From the cell containing the given text, extract its center point as (x, y) coordinate. 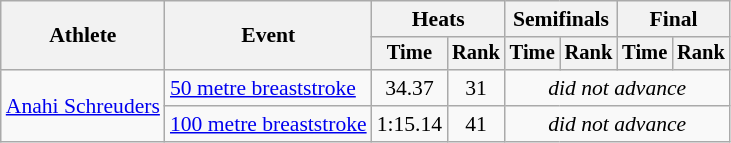
Final (673, 19)
50 metre breaststroke (268, 88)
Semifinals (561, 19)
Heats (438, 19)
Anahi Schreuders (83, 106)
31 (476, 88)
34.37 (410, 88)
Event (268, 36)
100 metre breaststroke (268, 124)
1:15.14 (410, 124)
Athlete (83, 36)
41 (476, 124)
